Output the [X, Y] coordinate of the center of the cell containing the given text.  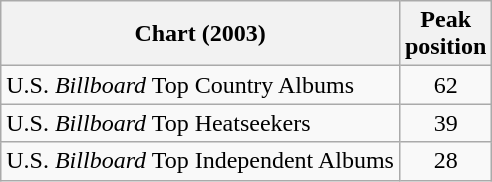
Peakposition [445, 34]
U.S. Billboard Top Heatseekers [200, 123]
U.S. Billboard Top Country Albums [200, 85]
Chart (2003) [200, 34]
U.S. Billboard Top Independent Albums [200, 161]
62 [445, 85]
39 [445, 123]
28 [445, 161]
